Find where the given text appears and provide that cell's center as (x, y) coordinate. 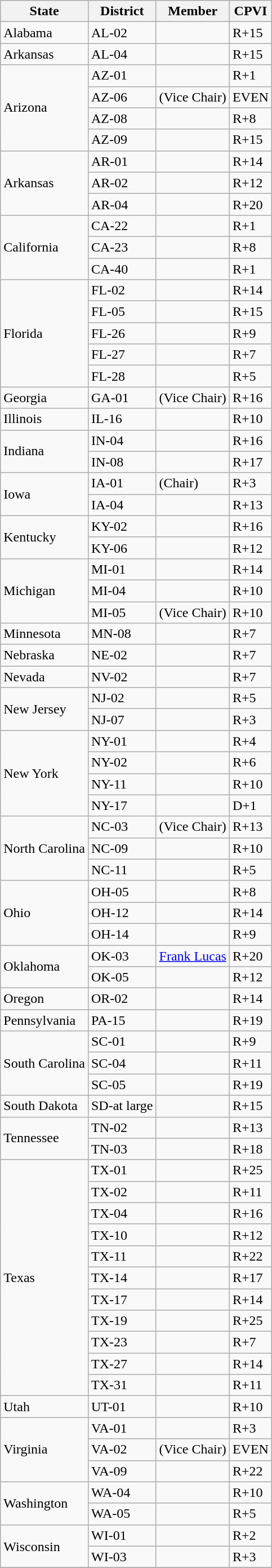
Virginia (44, 1450)
Washington (44, 1503)
Ohio (44, 913)
OH-14 (122, 934)
R+2 (250, 1535)
TN-02 (122, 1127)
NJ-02 (122, 698)
CPVI (250, 11)
MI-05 (122, 612)
NJ-07 (122, 720)
AZ-08 (122, 118)
AZ-09 (122, 140)
Minnesota (44, 634)
WA-04 (122, 1492)
VA-02 (122, 1450)
MI-04 (122, 591)
MN-08 (122, 634)
WI-03 (122, 1557)
New York (44, 773)
WA-05 (122, 1514)
AR-02 (122, 183)
State (44, 11)
OK-03 (122, 956)
UT-01 (122, 1407)
TX-04 (122, 1213)
Arizona (44, 108)
Pennsylvania (44, 1020)
Nebraska (44, 655)
NC-09 (122, 848)
NC-03 (122, 827)
GA-01 (122, 398)
South Carolina (44, 1063)
New Jersey (44, 709)
Indiana (44, 451)
District (122, 11)
TX-23 (122, 1342)
CA-40 (122, 269)
Member (193, 11)
IN-08 (122, 462)
NY-11 (122, 784)
OH-12 (122, 913)
OH-05 (122, 891)
Kentucky (44, 537)
TX-19 (122, 1321)
IN-04 (122, 441)
TX-31 (122, 1385)
NE-02 (122, 655)
FL-28 (122, 376)
OR-02 (122, 999)
Michigan (44, 591)
VA-01 (122, 1428)
KY-06 (122, 548)
North Carolina (44, 848)
Texas (44, 1278)
TX-11 (122, 1256)
WI-01 (122, 1535)
NV-02 (122, 677)
Florida (44, 333)
PA-15 (122, 1020)
TX-14 (122, 1278)
Utah (44, 1407)
IA-01 (122, 483)
Tennessee (44, 1138)
FL-26 (122, 333)
KY-02 (122, 526)
AR-01 (122, 161)
TX-01 (122, 1170)
Oklahoma (44, 967)
NY-02 (122, 763)
TN-03 (122, 1149)
Georgia (44, 398)
Nevada (44, 677)
IA-04 (122, 505)
TX-17 (122, 1299)
TX-02 (122, 1192)
Alabama (44, 33)
Illinois (44, 419)
TX-27 (122, 1364)
VA-09 (122, 1471)
OK-05 (122, 977)
FL-27 (122, 355)
IL-16 (122, 419)
AZ-01 (122, 76)
South Dakota (44, 1106)
FL-02 (122, 290)
SC-05 (122, 1085)
CA-23 (122, 247)
Iowa (44, 494)
AL-02 (122, 33)
Frank Lucas (193, 956)
D+1 (250, 805)
SD-at large (122, 1106)
NC-11 (122, 870)
R+18 (250, 1149)
(Chair) (193, 483)
R+6 (250, 763)
SC-01 (122, 1042)
FL-05 (122, 312)
California (44, 247)
NY-17 (122, 805)
MI-01 (122, 569)
SC-04 (122, 1063)
Wisconsin (44, 1546)
R+4 (250, 741)
AL-04 (122, 54)
NY-01 (122, 741)
TX-10 (122, 1235)
CA-22 (122, 226)
AR-04 (122, 204)
Oregon (44, 999)
AZ-06 (122, 97)
